Pinpoint the cell where the given text exists, returning its [X, Y] midpoint coordinate. 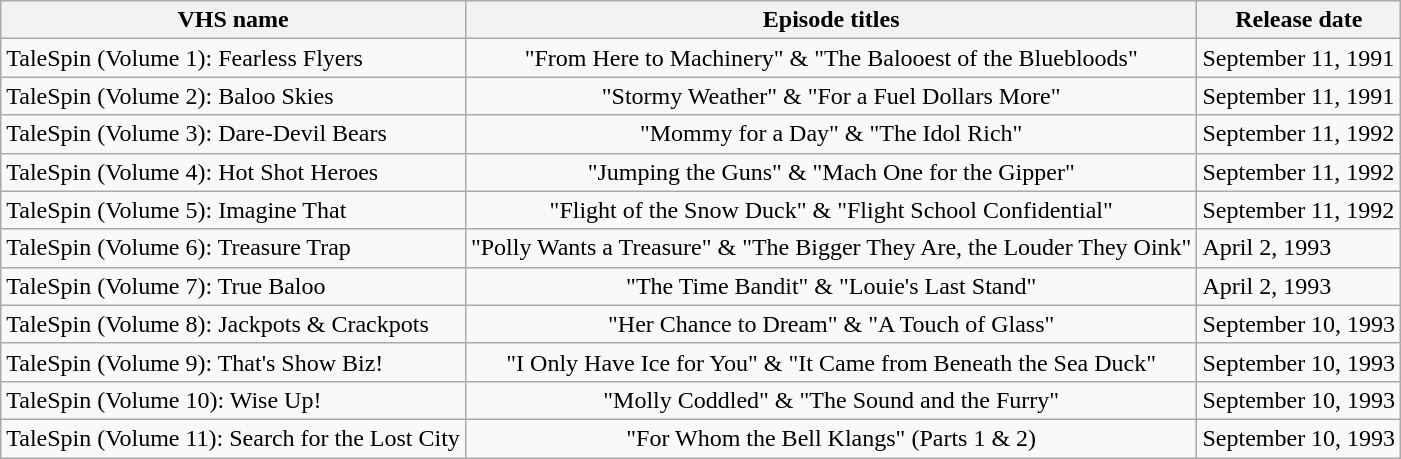
"Flight of the Snow Duck" & "Flight School Confidential" [831, 210]
TaleSpin (Volume 11): Search for the Lost City [234, 438]
"Her Chance to Dream" & "A Touch of Glass" [831, 324]
"The Time Bandit" & "Louie's Last Stand" [831, 286]
TaleSpin (Volume 2): Baloo Skies [234, 96]
"Molly Coddled" & "The Sound and the Furry" [831, 400]
"Mommy for a Day" & "The Idol Rich" [831, 134]
TaleSpin (Volume 7): True Baloo [234, 286]
TaleSpin (Volume 9): That's Show Biz! [234, 362]
"From Here to Machinery" & "The Balooest of the Bluebloods" [831, 58]
"For Whom the Bell Klangs" (Parts 1 & 2) [831, 438]
TaleSpin (Volume 5): Imagine That [234, 210]
VHS name [234, 20]
"I Only Have Ice for You" & "It Came from Beneath the Sea Duck" [831, 362]
Episode titles [831, 20]
"Jumping the Guns" & "Mach One for the Gipper" [831, 172]
TaleSpin (Volume 10): Wise Up! [234, 400]
"Stormy Weather" & "For a Fuel Dollars More" [831, 96]
Release date [1299, 20]
TaleSpin (Volume 4): Hot Shot Heroes [234, 172]
TaleSpin (Volume 8): Jackpots & Crackpots [234, 324]
TaleSpin (Volume 6): Treasure Trap [234, 248]
TaleSpin (Volume 3): Dare-Devil Bears [234, 134]
TaleSpin (Volume 1): Fearless Flyers [234, 58]
"Polly Wants a Treasure" & "The Bigger They Are, the Louder They Oink" [831, 248]
